Identify which cell holds the provided text, then report its [X, Y] central coordinate. 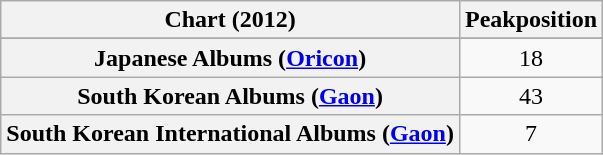
7 [530, 134]
Japanese Albums (Oricon) [230, 58]
Chart (2012) [230, 20]
Peakposition [530, 20]
18 [530, 58]
South Korean Albums (Gaon) [230, 96]
South Korean International Albums (Gaon) [230, 134]
43 [530, 96]
